Return [X, Y] of the center of cell containing provided text 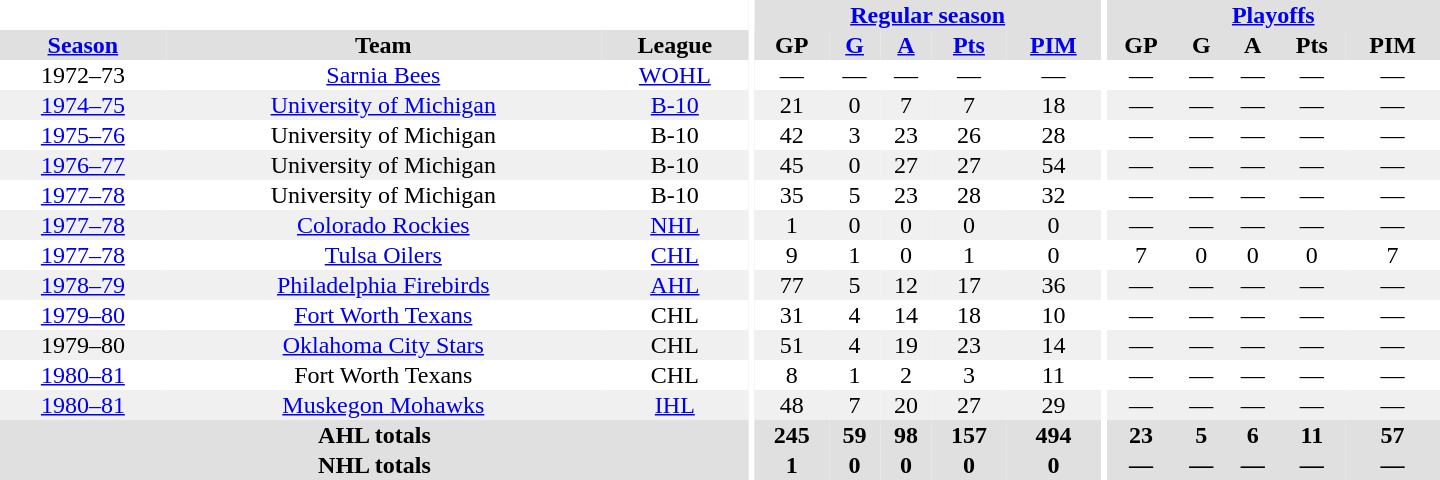
245 [792, 435]
45 [792, 165]
19 [906, 345]
10 [1054, 315]
17 [969, 285]
WOHL [675, 75]
Sarnia Bees [384, 75]
Muskegon Mohawks [384, 405]
6 [1252, 435]
51 [792, 345]
35 [792, 195]
Season [83, 45]
157 [969, 435]
NHL totals [374, 465]
AHL totals [374, 435]
12 [906, 285]
36 [1054, 285]
1974–75 [83, 105]
54 [1054, 165]
32 [1054, 195]
Playoffs [1273, 15]
Team [384, 45]
77 [792, 285]
8 [792, 375]
Philadelphia Firebirds [384, 285]
NHL [675, 225]
IHL [675, 405]
2 [906, 375]
31 [792, 315]
21 [792, 105]
48 [792, 405]
20 [906, 405]
League [675, 45]
1972–73 [83, 75]
Tulsa Oilers [384, 255]
1976–77 [83, 165]
1978–79 [83, 285]
42 [792, 135]
29 [1054, 405]
Colorado Rockies [384, 225]
98 [906, 435]
Regular season [928, 15]
9 [792, 255]
57 [1392, 435]
494 [1054, 435]
Oklahoma City Stars [384, 345]
AHL [675, 285]
1975–76 [83, 135]
26 [969, 135]
59 [854, 435]
